Identify which cell holds the provided text, then report its (x, y) central coordinate. 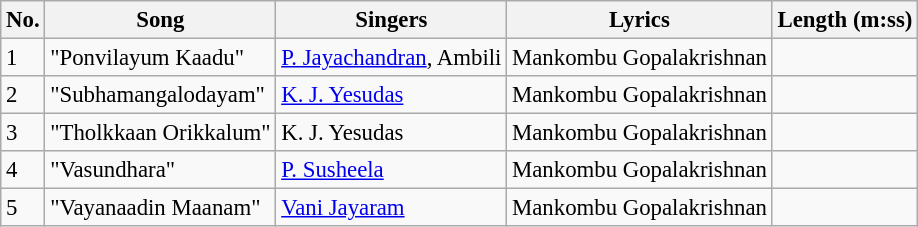
"Tholkkaan Orikkalum" (160, 133)
3 (23, 133)
No. (23, 20)
Song (160, 20)
4 (23, 170)
Length (m:ss) (844, 20)
2 (23, 95)
"Subhamangalodayam" (160, 95)
5 (23, 208)
Singers (392, 20)
"Vasundhara" (160, 170)
"Ponvilayum Kaadu" (160, 58)
1 (23, 58)
P. Jayachandran, Ambili (392, 58)
Vani Jayaram (392, 208)
Lyrics (640, 20)
"Vayanaadin Maanam" (160, 208)
P. Susheela (392, 170)
